For the text-containing cell, return its midpoint in (X, Y) coordinate format. 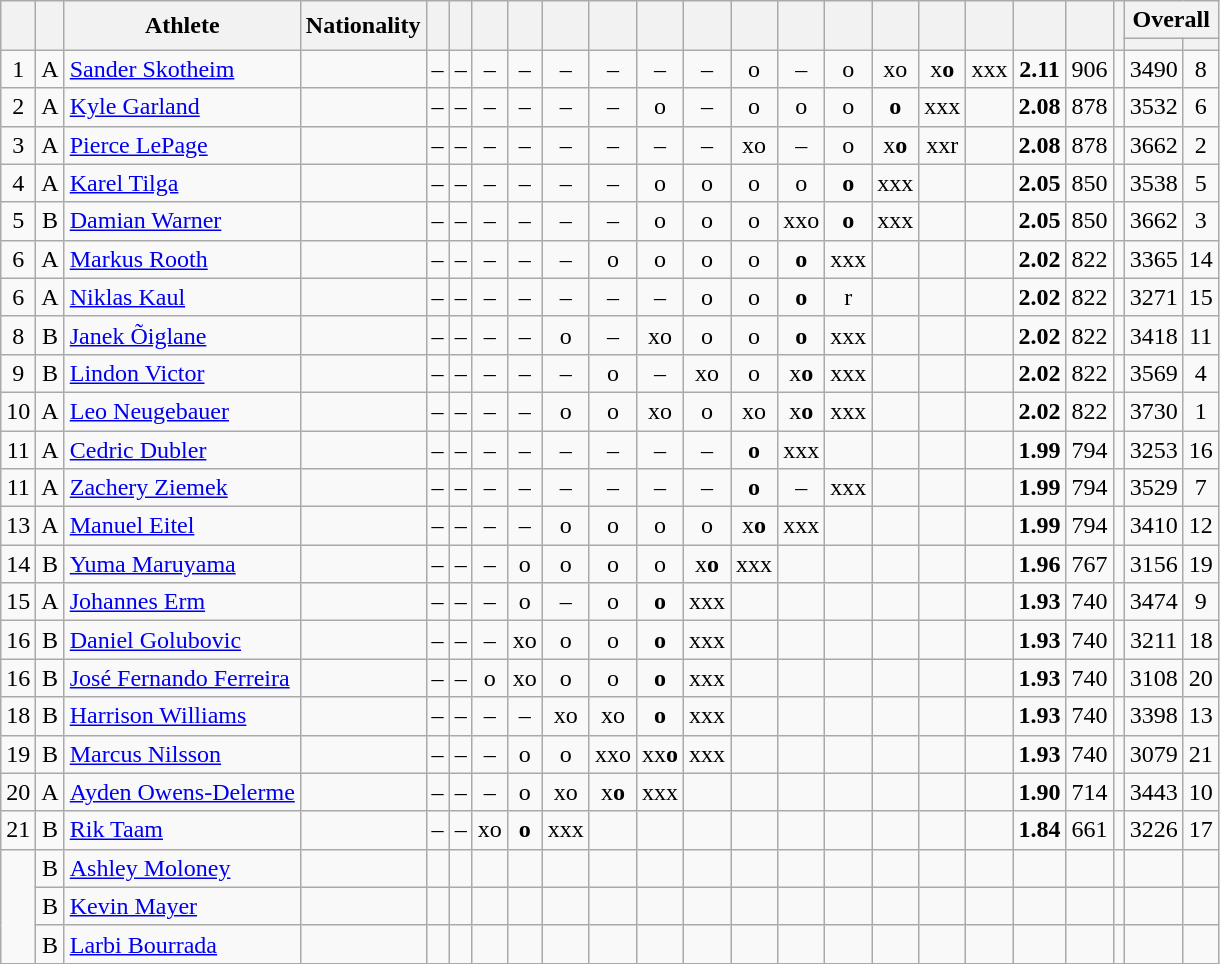
Zachery Ziemek (182, 488)
Overall (1171, 20)
Marcus Nilsson (182, 754)
17 (1200, 830)
7 (1200, 488)
3443 (1154, 792)
12 (1200, 526)
767 (1090, 564)
Ashley Moloney (182, 868)
Damian Warner (182, 221)
906 (1090, 69)
Niklas Kaul (182, 297)
Manuel Eitel (182, 526)
xxr (942, 145)
1.96 (1040, 564)
3398 (1154, 716)
Kevin Mayer (182, 906)
3730 (1154, 411)
3418 (1154, 335)
3569 (1154, 373)
3108 (1154, 678)
3365 (1154, 259)
714 (1090, 792)
3538 (1154, 183)
Karel Tilga (182, 183)
Rik Taam (182, 830)
3474 (1154, 602)
3156 (1154, 564)
Cedric Dubler (182, 449)
Athlete (182, 26)
3211 (1154, 640)
Lindon Victor (182, 373)
Daniel Golubovic (182, 640)
Yuma Maruyama (182, 564)
r (848, 297)
Sander Skotheim (182, 69)
661 (1090, 830)
3271 (1154, 297)
Harrison Williams (182, 716)
3079 (1154, 754)
3532 (1154, 107)
3529 (1154, 488)
2.11 (1040, 69)
Markus Rooth (182, 259)
3410 (1154, 526)
3226 (1154, 830)
3490 (1154, 69)
Leo Neugebauer (182, 411)
3253 (1154, 449)
José Fernando Ferreira (182, 678)
Ayden Owens-Delerme (182, 792)
1.90 (1040, 792)
Kyle Garland (182, 107)
Johannes Erm (182, 602)
Janek Õiglane (182, 335)
Pierce LePage (182, 145)
1.84 (1040, 830)
Larbi Bourrada (182, 944)
Nationality (363, 26)
